Detect which cell encompasses the target text, then output its [x, y] center coordinate. 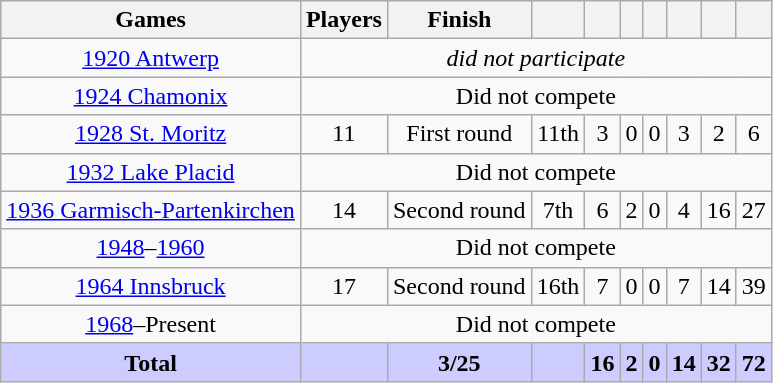
Finish [459, 20]
27 [754, 210]
4 [684, 210]
32 [718, 362]
did not participate [536, 58]
16th [558, 286]
3/25 [459, 362]
7th [558, 210]
17 [344, 286]
39 [754, 286]
Games [151, 20]
72 [754, 362]
11 [344, 134]
11th [558, 134]
1924 Chamonix [151, 96]
Total [151, 362]
1968–Present [151, 324]
1948–1960 [151, 248]
1928 St. Moritz [151, 134]
1920 Antwerp [151, 58]
1932 Lake Placid [151, 172]
First round [459, 134]
Players [344, 20]
1964 Innsbruck [151, 286]
1936 Garmisch-Partenkirchen [151, 210]
